Find where the given text appears and provide that cell's center as (x, y) coordinate. 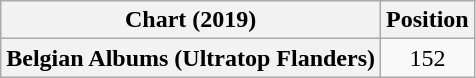
Position (428, 20)
Belgian Albums (Ultratop Flanders) (191, 58)
Chart (2019) (191, 20)
152 (428, 58)
